Extract the (X, Y) coordinate from the center of the cell holding the provided text.  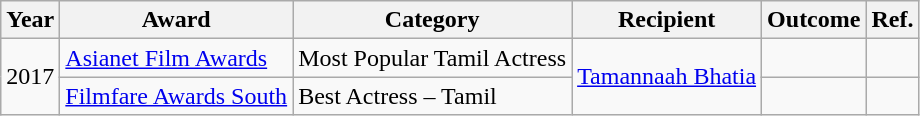
Best Actress – Tamil (432, 96)
2017 (30, 77)
Year (30, 20)
Award (176, 20)
Tamannaah Bhatia (667, 77)
Recipient (667, 20)
Asianet Film Awards (176, 58)
Outcome (814, 20)
Most Popular Tamil Actress (432, 58)
Filmfare Awards South (176, 96)
Category (432, 20)
Ref. (892, 20)
